Scan for the cell matching the given text and deliver its (x, y) coordinate at center. 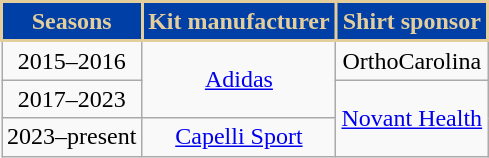
Novant Health (412, 118)
OrthoCarolina (412, 60)
Kit manufacturer (239, 22)
2023–present (72, 137)
Seasons (72, 22)
Shirt sponsor (412, 22)
Adidas (239, 80)
2015–2016 (72, 60)
2017–2023 (72, 99)
Capelli Sport (239, 137)
